Capture the cell that displays the provided text and extract its [X, Y] central coordinate. 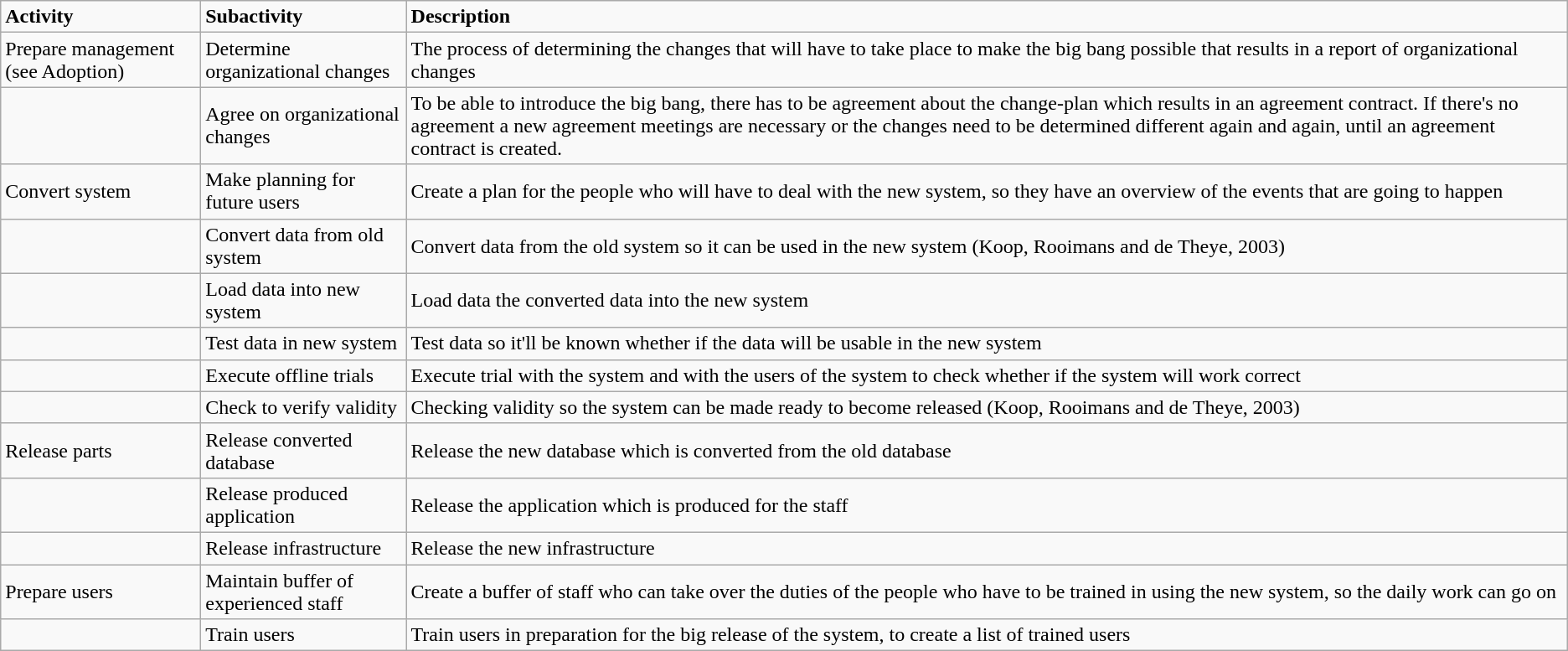
Release infrastructure [303, 548]
Load data the converted data into the new system [987, 300]
Maintain buffer of experienced staff [303, 592]
Activity [101, 17]
Create a buffer of staff who can take over the duties of the people who have to be trained in using the new system, so the daily work can go on [987, 592]
Description [987, 17]
Agree on organizational changes [303, 126]
Test data in new system [303, 344]
Convert data from the old system so it can be used in the new system (Koop, Rooimans and de Theye, 2003) [987, 246]
Release converted database [303, 451]
Convert system [101, 191]
Convert data from old system [303, 246]
The process of determining the changes that will have to take place to make the big bang possible that results in a report of organizational changes [987, 60]
Check to verify validity [303, 407]
Train users in preparation for the big release of the system, to create a list of trained users [987, 635]
Prepare users [101, 592]
Checking validity so the system can be made ready to become released (Koop, Rooimans and de Theye, 2003) [987, 407]
Test data so it'll be known whether if the data will be usable in the new system [987, 344]
Release parts [101, 451]
Determine organizational changes [303, 60]
Load data into new system [303, 300]
Make planning for future users [303, 191]
Subactivity [303, 17]
Execute offline trials [303, 375]
Execute trial with the system and with the users of the system to check whether if the system will work correct [987, 375]
Release produced application [303, 504]
Train users [303, 635]
Prepare management (see Adoption) [101, 60]
Release the new infrastructure [987, 548]
Release the application which is produced for the staff [987, 504]
Release the new database which is converted from the old database [987, 451]
Create a plan for the people who will have to deal with the new system, so they have an overview of the events that are going to happen [987, 191]
